Output the [X, Y] coordinate of the center of the cell containing the given text.  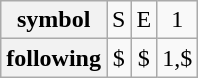
S [118, 20]
E [144, 20]
symbol [54, 20]
1,$ [178, 58]
following [54, 58]
1 [178, 20]
